Pinpoint the cell where the given text exists, returning its [X, Y] midpoint coordinate. 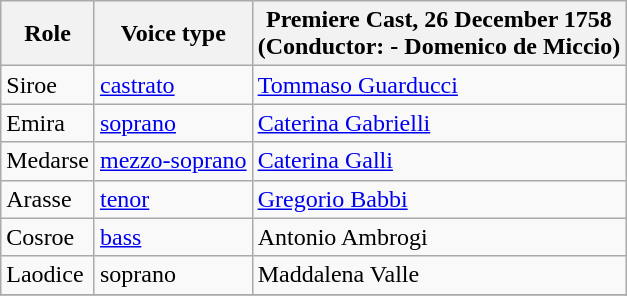
mezzo-soprano [173, 161]
Caterina Galli [439, 161]
Antonio Ambrogi [439, 237]
Cosroe [48, 237]
Premiere Cast, 26 December 1758(Conductor: - Domenico de Miccio) [439, 34]
Arasse [48, 199]
castrato [173, 85]
Role [48, 34]
Gregorio Babbi [439, 199]
Voice type [173, 34]
bass [173, 237]
Siroe [48, 85]
Tommaso Guarducci [439, 85]
Emira [48, 123]
Caterina Gabrielli [439, 123]
Maddalena Valle [439, 275]
Medarse [48, 161]
tenor [173, 199]
Laodice [48, 275]
